Locate the cell with the specified text and output its (x, y) center coordinate. 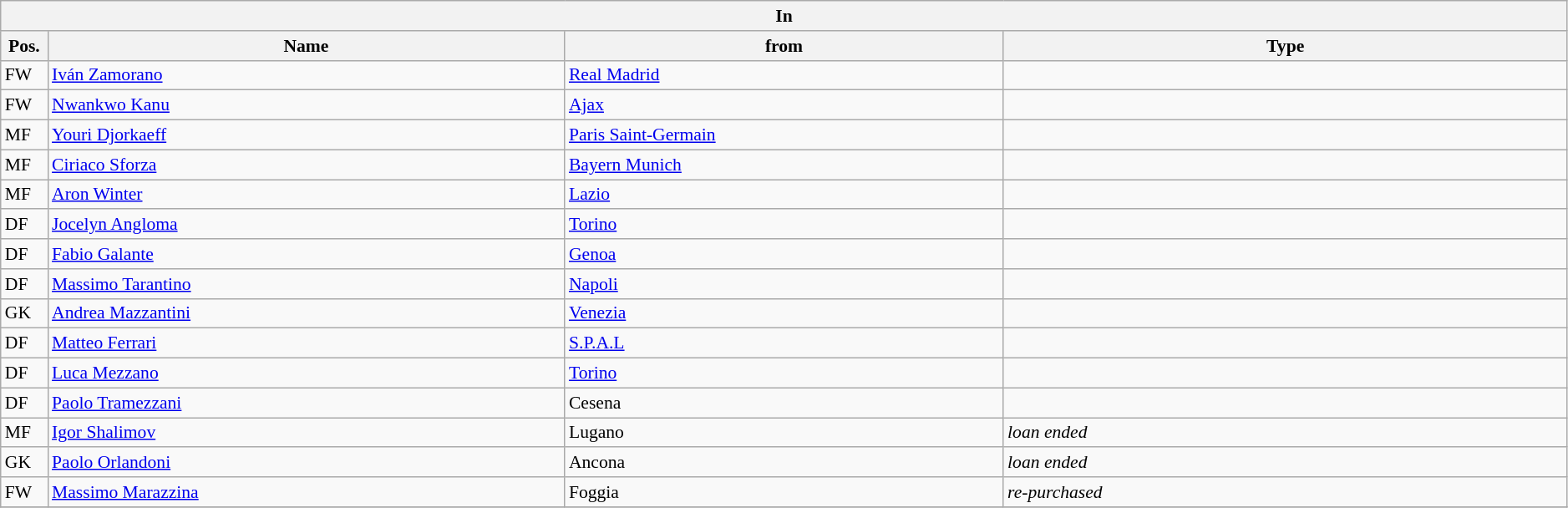
Lugano (784, 433)
from (784, 46)
Matteo Ferrari (306, 343)
Paolo Orlandoni (306, 463)
Massimo Tarantino (306, 284)
S.P.A.L (784, 343)
Nwankwo Kanu (306, 105)
Real Madrid (784, 75)
Napoli (784, 284)
Jocelyn Angloma (306, 225)
Paris Saint-Germain (784, 135)
Cesena (784, 403)
Foggia (784, 492)
Massimo Marazzina (306, 492)
Ciriaco Sforza (306, 165)
Aron Winter (306, 195)
Lazio (784, 195)
Name (306, 46)
Type (1285, 46)
Fabio Galante (306, 254)
Luca Mezzano (306, 373)
Bayern Munich (784, 165)
Andrea Mazzantini (306, 313)
In (784, 16)
Youri Djorkaeff (306, 135)
Ajax (784, 105)
Pos. (24, 46)
Igor Shalimov (306, 433)
re-purchased (1285, 492)
Iván Zamorano (306, 75)
Ancona (784, 463)
Genoa (784, 254)
Venezia (784, 313)
Paolo Tramezzani (306, 403)
